Capture the cell that displays the provided text and extract its (X, Y) central coordinate. 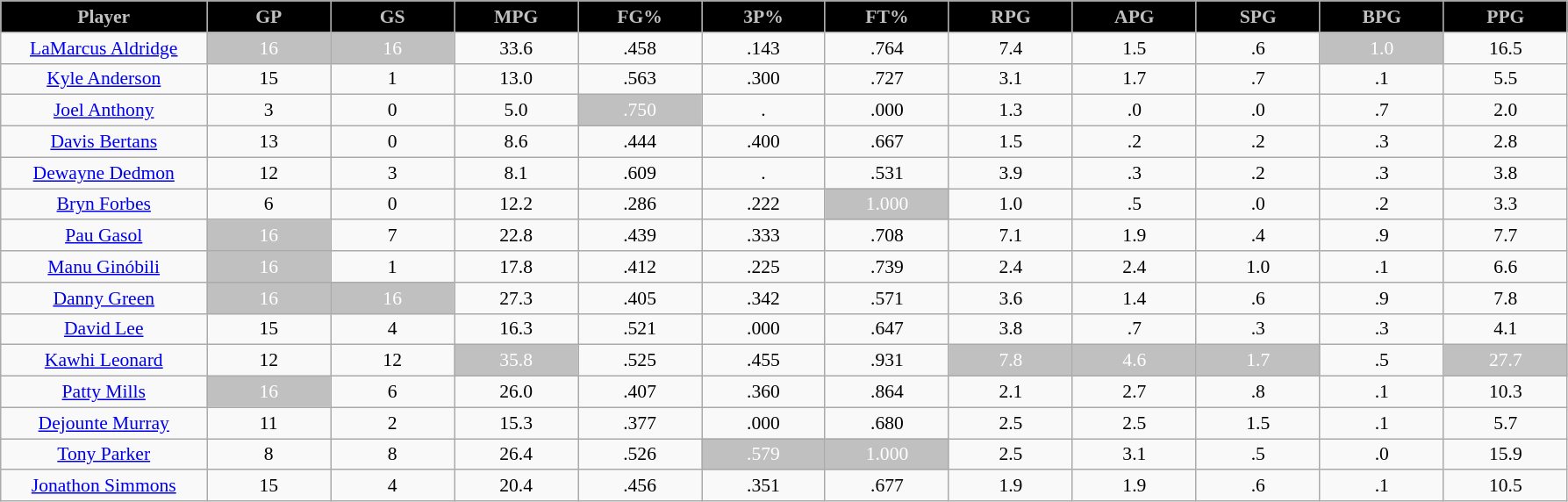
3P% (763, 17)
.677 (886, 486)
.351 (763, 486)
.739 (886, 267)
.377 (641, 423)
1.4 (1134, 298)
27.7 (1506, 361)
7.4 (1011, 48)
.647 (886, 329)
.521 (641, 329)
.750 (641, 111)
.531 (886, 173)
.563 (641, 79)
35.8 (516, 361)
.864 (886, 392)
.407 (641, 392)
20.4 (516, 486)
MPG (516, 17)
.708 (886, 236)
13 (268, 142)
5.5 (1506, 79)
7.1 (1011, 236)
4.6 (1134, 361)
.360 (763, 392)
16.3 (516, 329)
15.9 (1506, 455)
.680 (886, 423)
1.3 (1011, 111)
12.2 (516, 204)
2.7 (1134, 392)
Kawhi Leonard (104, 361)
3.9 (1011, 173)
11 (268, 423)
.400 (763, 142)
FG% (641, 17)
.286 (641, 204)
.525 (641, 361)
Dejounte Murray (104, 423)
Joel Anthony (104, 111)
10.5 (1506, 486)
.727 (886, 79)
.225 (763, 267)
.8 (1258, 392)
.342 (763, 298)
2.8 (1506, 142)
.222 (763, 204)
David Lee (104, 329)
2 (393, 423)
GS (393, 17)
Player (104, 17)
3.6 (1011, 298)
26.0 (516, 392)
3.3 (1506, 204)
.764 (886, 48)
Tony Parker (104, 455)
Danny Green (104, 298)
26.4 (516, 455)
Pau Gasol (104, 236)
Davis Bertans (104, 142)
10.3 (1506, 392)
FT% (886, 17)
33.6 (516, 48)
.405 (641, 298)
LaMarcus Aldridge (104, 48)
6.6 (1506, 267)
2.1 (1011, 392)
22.8 (516, 236)
.4 (1258, 236)
GP (268, 17)
13.0 (516, 79)
16.5 (1506, 48)
.609 (641, 173)
.526 (641, 455)
5.7 (1506, 423)
7.7 (1506, 236)
Dewayne Dedmon (104, 173)
4.1 (1506, 329)
.456 (641, 486)
.300 (763, 79)
RPG (1011, 17)
15.3 (516, 423)
PPG (1506, 17)
.667 (886, 142)
17.8 (516, 267)
.931 (886, 361)
5.0 (516, 111)
APG (1134, 17)
Kyle Anderson (104, 79)
.455 (763, 361)
.143 (763, 48)
Patty Mills (104, 392)
.571 (886, 298)
.439 (641, 236)
.412 (641, 267)
Manu Ginóbili (104, 267)
.579 (763, 455)
.458 (641, 48)
Bryn Forbes (104, 204)
27.3 (516, 298)
.333 (763, 236)
2.0 (1506, 111)
Jonathon Simmons (104, 486)
SPG (1258, 17)
8.6 (516, 142)
8.1 (516, 173)
7 (393, 236)
BPG (1381, 17)
.444 (641, 142)
